Identify which cell holds the provided text, then report its [x, y] central coordinate. 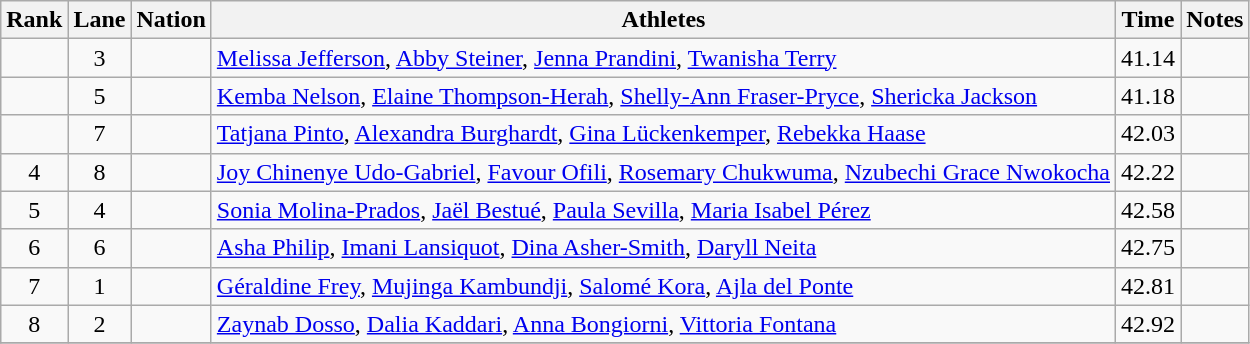
2 [100, 324]
Géraldine Frey, Mujinga Kambundji, Salomé Kora, Ajla del Ponte [663, 286]
Melissa Jefferson, Abby Steiner, Jenna Prandini, Twanisha Terry [663, 58]
Athletes [663, 20]
Tatjana Pinto, Alexandra Burghardt, Gina Lückenkemper, Rebekka Haase [663, 134]
42.75 [1148, 248]
42.03 [1148, 134]
3 [100, 58]
Kemba Nelson, Elaine Thompson-Herah, Shelly-Ann Fraser-Pryce, Shericka Jackson [663, 96]
42.58 [1148, 210]
Sonia Molina-Prados, Jaël Bestué, Paula Sevilla, Maria Isabel Pérez [663, 210]
42.81 [1148, 286]
41.18 [1148, 96]
Joy Chinenye Udo-Gabriel, Favour Ofili, Rosemary Chukwuma, Nzubechi Grace Nwokocha [663, 172]
42.92 [1148, 324]
Time [1148, 20]
Nation [171, 20]
Zaynab Dosso, Dalia Kaddari, Anna Bongiorni, Vittoria Fontana [663, 324]
Asha Philip, Imani Lansiquot, Dina Asher-Smith, Daryll Neita [663, 248]
Notes [1215, 20]
Rank [34, 20]
42.22 [1148, 172]
Lane [100, 20]
41.14 [1148, 58]
1 [100, 286]
